Return [x, y] of the center of cell containing provided text 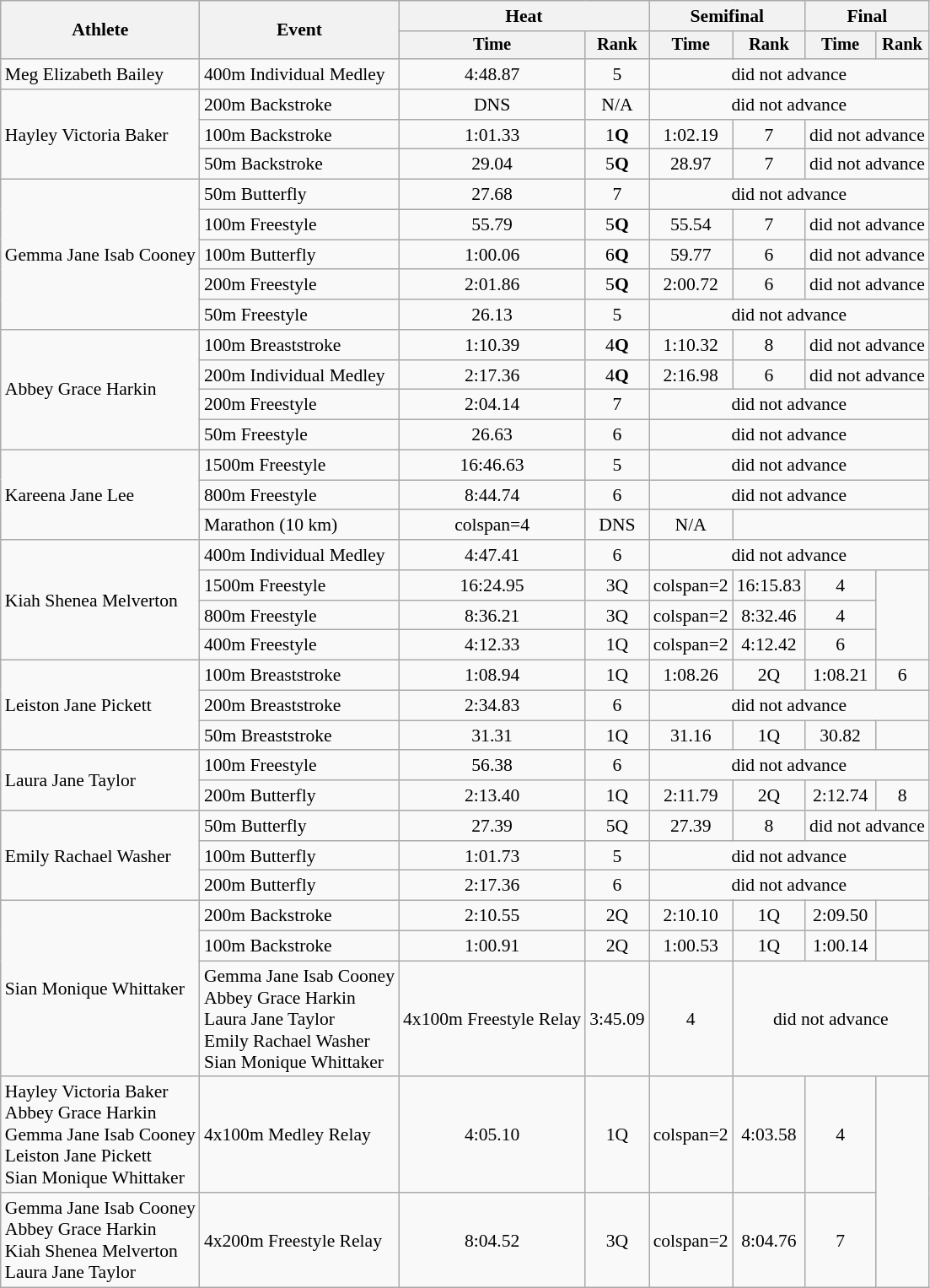
4:48.87 [492, 74]
55.79 [492, 225]
31.31 [492, 736]
1:01.33 [492, 135]
1:08.26 [691, 676]
2:11.79 [691, 795]
Kiah Shenea Melverton [100, 600]
2:01.86 [492, 285]
4x200m Freestyle Relay [299, 1240]
2:10.55 [492, 916]
3:45.09 [617, 1019]
1:10.32 [691, 345]
1:00.14 [840, 946]
Hayley Victoria Baker [100, 135]
50m Breaststroke [299, 736]
16:24.95 [492, 585]
Laura Jane Taylor [100, 781]
2:09.50 [840, 916]
Marathon (10 km) [299, 525]
8:32.46 [769, 616]
Athlete [100, 30]
Final [867, 16]
2:12.74 [840, 795]
55.54 [691, 225]
30.82 [840, 736]
200m Breaststroke [299, 706]
Gemma Jane Isab CooneyAbbey Grace HarkinLaura Jane TaylorEmily Rachael WasherSian Monique Whittaker [299, 1019]
1:01.73 [492, 856]
50m Backstroke [299, 164]
1:00.91 [492, 946]
8:36.21 [492, 616]
1:00.06 [492, 255]
2:00.72 [691, 285]
Hayley Victoria BakerAbbey Grace HarkinGemma Jane Isab CooneyLeiston Jane PickettSian Monique Whittaker [100, 1135]
27.68 [492, 195]
2:34.83 [492, 706]
2:10.10 [691, 916]
28.97 [691, 164]
16:46.63 [492, 466]
Leiston Jane Pickett [100, 705]
1:08.94 [492, 676]
1:00.53 [691, 946]
Sian Monique Whittaker [100, 989]
Gemma Jane Isab Cooney [100, 255]
400m Freestyle [299, 645]
59.77 [691, 255]
Meg Elizabeth Bailey [100, 74]
8:04.76 [769, 1240]
31.16 [691, 736]
200m Individual Medley [299, 375]
4:12.33 [492, 645]
26.63 [492, 435]
1:02.19 [691, 135]
Semifinal [727, 16]
1:08.21 [840, 676]
1:10.39 [492, 345]
6Q [617, 255]
Gemma Jane Isab CooneyAbbey Grace HarkinKiah Shenea MelvertonLaura Jane Taylor [100, 1240]
16:15.83 [769, 585]
4:05.10 [492, 1135]
29.04 [492, 164]
8:04.52 [492, 1240]
Abbey Grace Harkin [100, 390]
8:44.74 [492, 495]
2:16.98 [691, 375]
4x100m Medley Relay [299, 1135]
2:04.14 [492, 405]
26.13 [492, 315]
4:12.42 [769, 645]
colspan=4 [492, 525]
4:03.58 [769, 1135]
4:47.41 [492, 555]
Event [299, 30]
56.38 [492, 766]
Heat [524, 16]
Kareena Jane Lee [100, 496]
4x100m Freestyle Relay [492, 1019]
2:13.40 [492, 795]
Emily Rachael Washer [100, 855]
